Capture the cell that displays the provided text and extract its (X, Y) central coordinate. 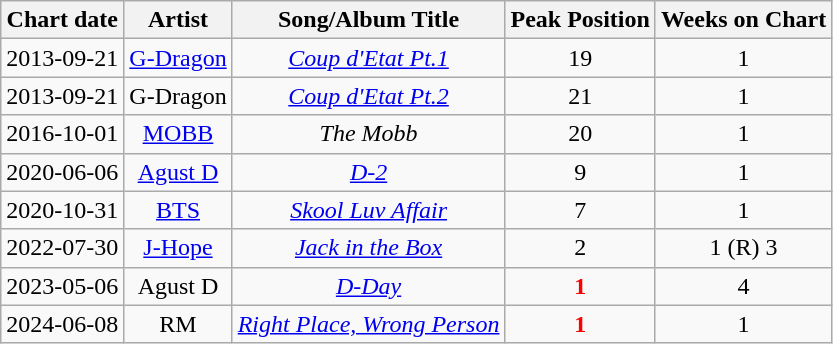
Weeks on Chart (743, 20)
Right Place, Wrong Person (368, 324)
7 (580, 210)
2016-10-01 (62, 134)
2020-10-31 (62, 210)
The Mobb (368, 134)
Jack in the Box (368, 248)
1 (R) 3 (743, 248)
19 (580, 58)
20 (580, 134)
2020-06-06 (62, 172)
Chart date (62, 20)
RM (178, 324)
21 (580, 96)
D-2 (368, 172)
9 (580, 172)
Coup d'Etat Pt.1 (368, 58)
MOBB (178, 134)
2023-05-06 (62, 286)
4 (743, 286)
Song/Album Title (368, 20)
J-Hope (178, 248)
2 (580, 248)
D-Day (368, 286)
Artist (178, 20)
Skool Luv Affair (368, 210)
2022-07-30 (62, 248)
BTS (178, 210)
2024-06-08 (62, 324)
Peak Position (580, 20)
Coup d'Etat Pt.2 (368, 96)
